Capture the cell that displays the provided text and extract its [X, Y] central coordinate. 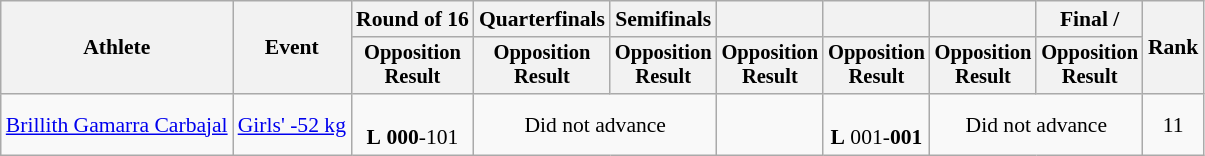
Event [292, 48]
Semifinals [664, 19]
11 [1174, 124]
Quarterfinals [542, 19]
Rank [1174, 48]
Round of 16 [412, 19]
L 000-101 [412, 124]
Athlete [117, 48]
Girls' -52 kg [292, 124]
Brillith Gamarra Carbajal [117, 124]
Final / [1090, 19]
L 001-001 [876, 124]
